Provide the (x, y) coordinate of the cell's center where the given text is located.  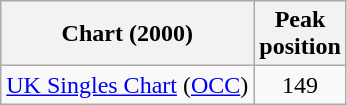
149 (300, 85)
Chart (2000) (128, 34)
UK Singles Chart (OCC) (128, 85)
Peakposition (300, 34)
